Identify which cell holds the provided text, then report its (x, y) central coordinate. 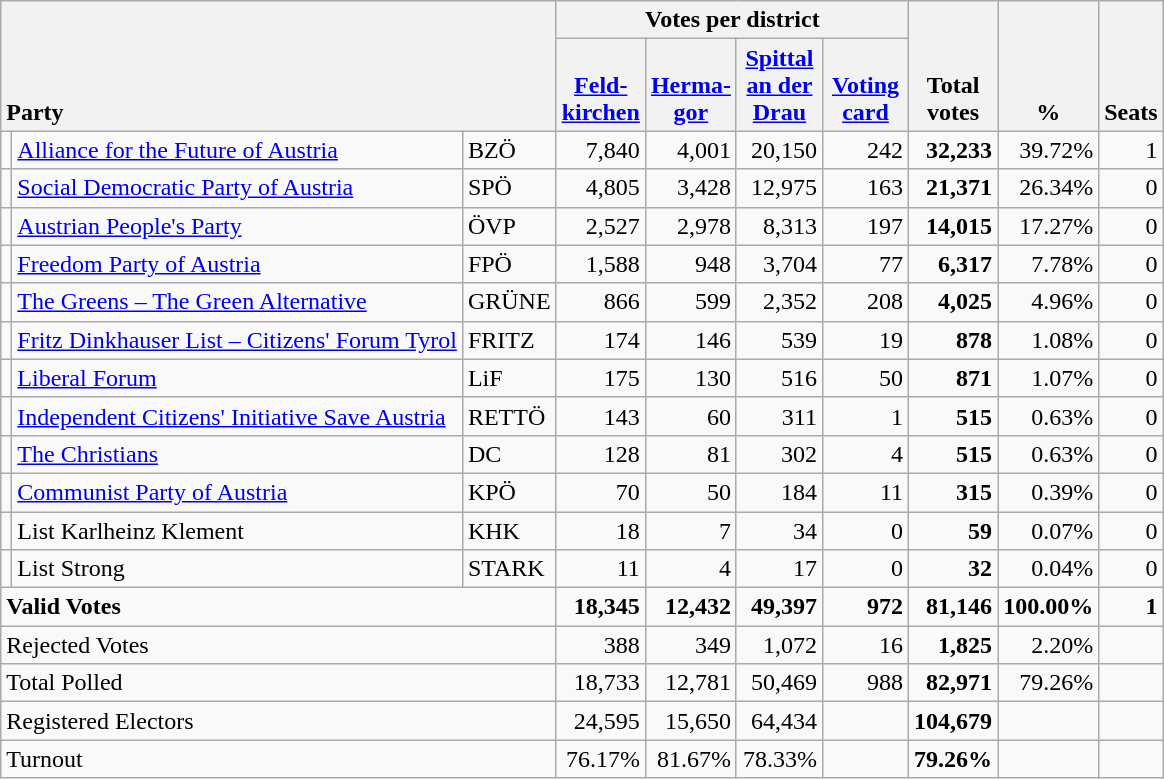
948 (690, 264)
17 (779, 569)
32 (954, 569)
82,971 (954, 683)
315 (954, 492)
4,805 (600, 188)
Rejected Votes (278, 645)
128 (600, 454)
7,840 (600, 150)
Independent Citizens' Initiative Save Austria (238, 416)
539 (779, 340)
7.78% (1048, 264)
4,025 (954, 302)
39.72% (1048, 150)
60 (690, 416)
0.39% (1048, 492)
184 (779, 492)
4,001 (690, 150)
Fritz Dinkhauser List – Citizens' Forum Tyrol (238, 340)
12,975 (779, 188)
516 (779, 378)
972 (865, 607)
15,650 (690, 721)
76.17% (600, 759)
Herma-gor (690, 85)
Alliance for the Future of Austria (238, 150)
70 (600, 492)
7 (690, 531)
12,432 (690, 607)
FRITZ (509, 340)
302 (779, 454)
24,595 (600, 721)
104,679 (954, 721)
ÖVP (509, 226)
The Christians (238, 454)
16 (865, 645)
100.00% (1048, 607)
Social Democratic Party of Austria (238, 188)
34 (779, 531)
Seats (1131, 66)
Feld-kirchen (600, 85)
81.67% (690, 759)
81,146 (954, 607)
77 (865, 264)
143 (600, 416)
871 (954, 378)
32,233 (954, 150)
2,978 (690, 226)
81 (690, 454)
163 (865, 188)
17.27% (1048, 226)
SPÖ (509, 188)
RETTÖ (509, 416)
List Karlheinz Klement (238, 531)
1,825 (954, 645)
6,317 (954, 264)
3,704 (779, 264)
Turnout (278, 759)
Austrian People's Party (238, 226)
% (1048, 66)
Communist Party of Austria (238, 492)
174 (600, 340)
19 (865, 340)
FPÖ (509, 264)
1.07% (1048, 378)
18,733 (600, 683)
1,588 (600, 264)
1,072 (779, 645)
175 (600, 378)
878 (954, 340)
2.20% (1048, 645)
988 (865, 683)
866 (600, 302)
Votingcard (865, 85)
KPÖ (509, 492)
Party (278, 66)
18,345 (600, 607)
Freedom Party of Austria (238, 264)
242 (865, 150)
1.08% (1048, 340)
208 (865, 302)
599 (690, 302)
49,397 (779, 607)
8,313 (779, 226)
64,434 (779, 721)
The Greens – The Green Alternative (238, 302)
130 (690, 378)
STARK (509, 569)
20,150 (779, 150)
DC (509, 454)
2,527 (600, 226)
50,469 (779, 683)
349 (690, 645)
12,781 (690, 683)
Total Polled (278, 683)
Votes per district (732, 20)
21,371 (954, 188)
KHK (509, 531)
4.96% (1048, 302)
26.34% (1048, 188)
146 (690, 340)
59 (954, 531)
388 (600, 645)
14,015 (954, 226)
Spittalan derDrau (779, 85)
0.04% (1048, 569)
Registered Electors (278, 721)
2,352 (779, 302)
Valid Votes (278, 607)
18 (600, 531)
3,428 (690, 188)
LiF (509, 378)
List Strong (238, 569)
311 (779, 416)
197 (865, 226)
Liberal Forum (238, 378)
0.07% (1048, 531)
Totalvotes (954, 66)
78.33% (779, 759)
GRÜNE (509, 302)
BZÖ (509, 150)
